Detect which cell encompasses the target text, then output its [X, Y] center coordinate. 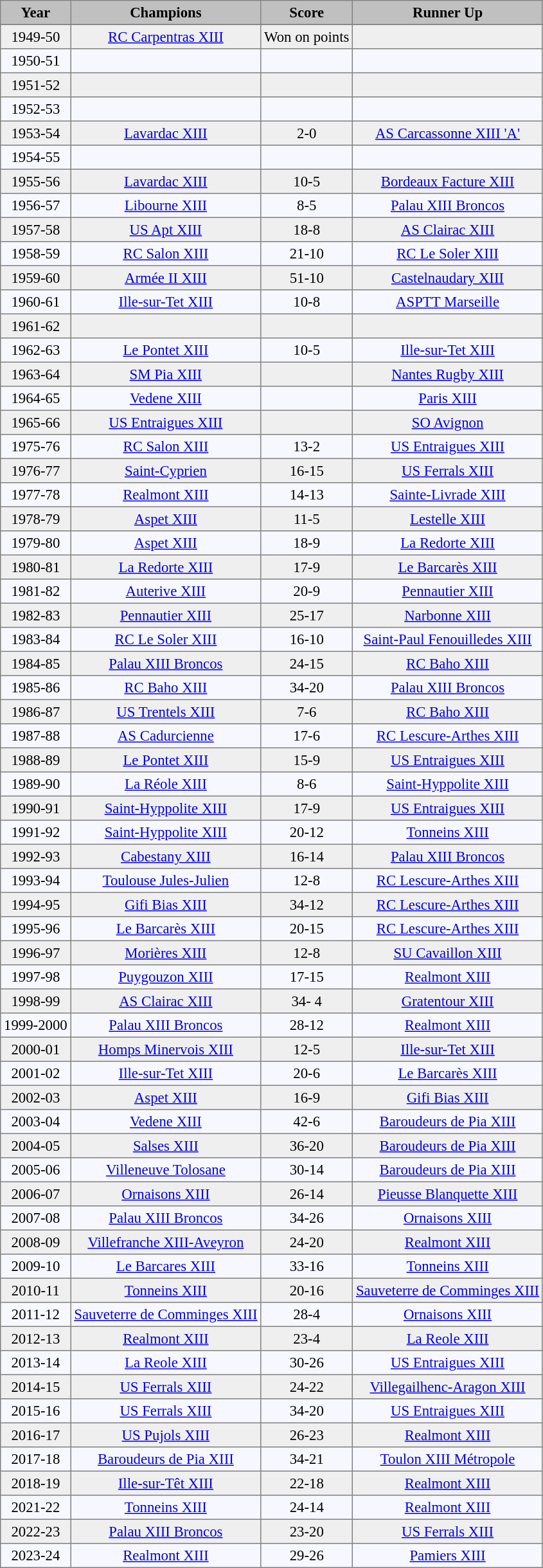
1955-56 [36, 181]
7-6 [307, 712]
20-15 [307, 929]
10-8 [307, 302]
2007-08 [36, 1218]
2013-14 [36, 1363]
AS Cadurcienne [166, 736]
Auterive XIII [166, 591]
Libourne XIII [166, 206]
13-2 [307, 447]
2-0 [307, 133]
US Apt XIII [166, 230]
18-8 [307, 230]
1979-80 [36, 543]
Villeneuve Tolosane [166, 1170]
1993-94 [36, 881]
23-4 [307, 1338]
Year [36, 13]
1965-66 [36, 422]
33-16 [307, 1266]
20-16 [307, 1290]
1983-84 [36, 640]
30-26 [307, 1363]
34- 4 [307, 1001]
2014-15 [36, 1387]
1982-83 [36, 615]
1999-2000 [36, 1025]
Homps Minervois XIII [166, 1049]
22-18 [307, 1483]
8-6 [307, 784]
1997-98 [36, 977]
2016-17 [36, 1435]
Narbonne XIII [448, 615]
28-4 [307, 1315]
1996-97 [36, 953]
1991-92 [36, 833]
2015-16 [36, 1411]
1994-95 [36, 905]
11-5 [307, 519]
2000-01 [36, 1049]
17-6 [307, 736]
Le Barcares XIII [166, 1266]
1981-82 [36, 591]
18-9 [307, 543]
1960-61 [36, 302]
1992-93 [36, 856]
ASPTT Marseille [448, 302]
Castelnaudary XIII [448, 278]
30-14 [307, 1170]
42-6 [307, 1122]
1985-86 [36, 688]
1963-64 [36, 374]
Pieusse Blanquette XIII [448, 1194]
34-26 [307, 1218]
20-12 [307, 833]
Won on points [307, 37]
Gratentour XIII [448, 1001]
16-14 [307, 856]
Champions [166, 13]
1980-81 [36, 567]
16-15 [307, 471]
1995-96 [36, 929]
1954-55 [36, 158]
RC Carpentras XIII [166, 37]
12-5 [307, 1049]
Runner Up [448, 13]
SU Cavaillon XIII [448, 953]
17-15 [307, 977]
Nantes Rugby XIII [448, 374]
25-17 [307, 615]
1951-52 [36, 85]
Pamiers XIII [448, 1556]
1978-79 [36, 519]
SM Pia XIII [166, 374]
1957-58 [36, 230]
2006-07 [36, 1194]
2022-23 [36, 1531]
1949-50 [36, 37]
Paris XIII [448, 399]
2005-06 [36, 1170]
Saint-Paul Fenouilledes XIII [448, 640]
20-9 [307, 591]
1975-76 [36, 447]
1952-53 [36, 109]
Ille-sur-Têt XIII [166, 1483]
2003-04 [36, 1122]
2023-24 [36, 1556]
1958-59 [36, 254]
1990-91 [36, 808]
AS Carcassonne XIII 'A' [448, 133]
1987-88 [36, 736]
1956-57 [36, 206]
1976-77 [36, 471]
16-10 [307, 640]
Cabestany XIII [166, 856]
24-14 [307, 1508]
1984-85 [36, 663]
1989-90 [36, 784]
2009-10 [36, 1266]
24-15 [307, 663]
26-23 [307, 1435]
2018-19 [36, 1483]
1964-65 [36, 399]
1959-60 [36, 278]
Puygouzon XIII [166, 977]
La Réole XIII [166, 784]
36-20 [307, 1146]
Toulon XIII Métropole [448, 1459]
34-21 [307, 1459]
US Trentels XIII [166, 712]
29-26 [307, 1556]
1953-54 [36, 133]
Morières XIII [166, 953]
Score [307, 13]
Salses XIII [166, 1146]
28-12 [307, 1025]
24-20 [307, 1242]
8-5 [307, 206]
Bordeaux Facture XIII [448, 181]
20-6 [307, 1074]
2017-18 [36, 1459]
16-9 [307, 1097]
1962-63 [36, 350]
1950-51 [36, 61]
14-13 [307, 495]
SO Avignon [448, 422]
1988-89 [36, 760]
Villefranche XIII-Aveyron [166, 1242]
2011-12 [36, 1315]
2008-09 [36, 1242]
US Pujols XIII [166, 1435]
1986-87 [36, 712]
26-14 [307, 1194]
Sainte-Livrade XIII [448, 495]
Toulouse Jules-Julien [166, 881]
Lestelle XIII [448, 519]
2004-05 [36, 1146]
51-10 [307, 278]
2012-13 [36, 1338]
Armée II XIII [166, 278]
2021-22 [36, 1508]
2010-11 [36, 1290]
34-12 [307, 905]
Saint-Cyprien [166, 471]
Villegailhenc-Aragon XIII [448, 1387]
24-22 [307, 1387]
2002-03 [36, 1097]
21-10 [307, 254]
23-20 [307, 1531]
2001-02 [36, 1074]
1977-78 [36, 495]
15-9 [307, 760]
1998-99 [36, 1001]
1961-62 [36, 326]
